Detect which cell encompasses the target text, then output its [X, Y] center coordinate. 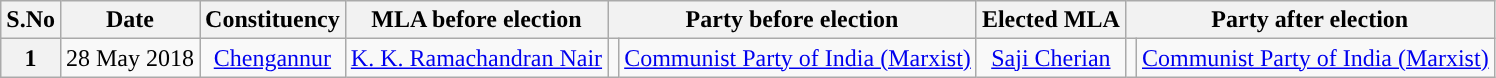
1 [31, 58]
Saji Cherian [1050, 58]
Date [130, 20]
Party before election [792, 20]
28 May 2018 [130, 58]
Elected MLA [1050, 20]
Chengannur [273, 58]
MLA before election [476, 20]
K. K. Ramachandran Nair [476, 58]
S.No [31, 20]
Constituency [273, 20]
Party after election [1310, 20]
